Locate the cell with the specified text and output its (x, y) center coordinate. 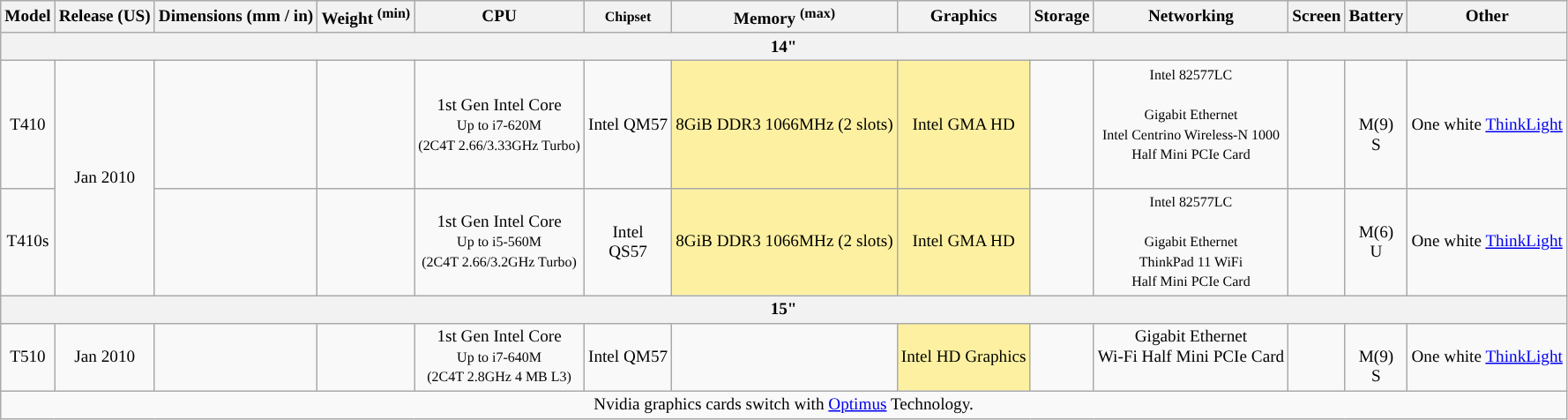
T410 (28, 124)
IntelQS57 (628, 242)
Intel HD Graphics (963, 356)
Nvidia graphics cards switch with Optimus Technology. (784, 405)
Networking (1191, 18)
Other (1487, 18)
Model (28, 18)
Storage (1062, 18)
Memory (max) (785, 18)
T410s (28, 242)
T510 (28, 356)
Intel 82577LC Gigabit Ethernet Intel Centrino Wireless-N 1000 Half Mini PCIe Card (1191, 124)
Screen (1317, 18)
15" (784, 310)
Graphics (963, 18)
Gigabit EthernetWi-Fi Half Mini PCIe Card (1191, 356)
Chipset (628, 18)
Dimensions (mm / in) (236, 18)
M(6)U (1376, 242)
1st Gen Intel Core Up to i7-640M(2C4T 2.8GHz 4 MB L3) (499, 356)
1st Gen Intel CoreUp to i5-560M(2C4T 2.66/3.2GHz Turbo) (499, 242)
Weight (min) (366, 18)
Battery (1376, 18)
CPU (499, 18)
14" (784, 47)
Release (US) (104, 18)
Intel 82577LC Gigabit EthernetThinkPad 11 WiFi Half Mini PCIe Card (1191, 242)
1st Gen Intel CoreUp to i7-620M (2C4T 2.66/3.33GHz Turbo) (499, 124)
